Pinpoint the cell where the given text exists, returning its (X, Y) midpoint coordinate. 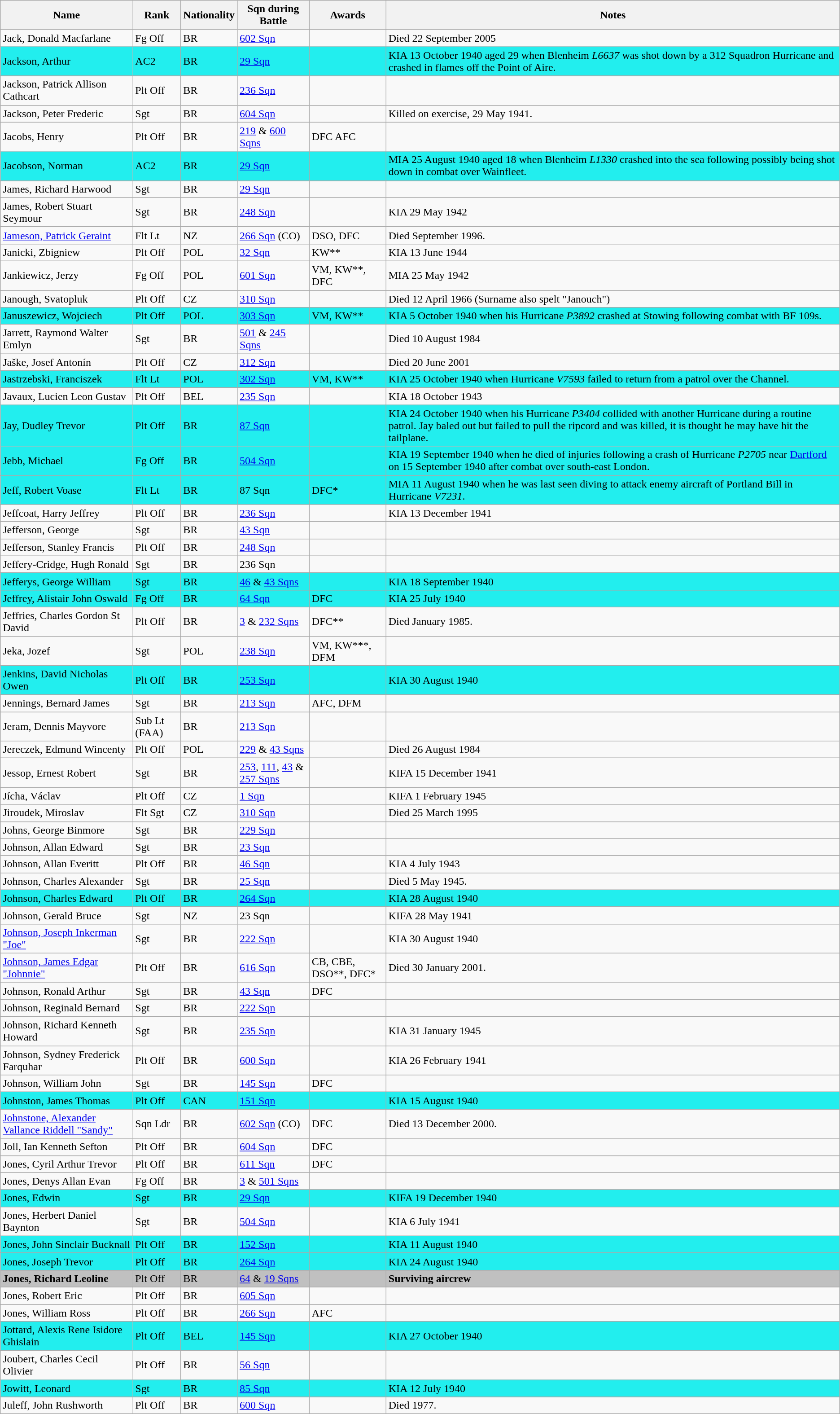
CB, CBE, DSO**, DFC* (347, 968)
253, 111, 43 & 257 Sqns (274, 773)
MIA 11 August 1940 when he was last seen diving to attack enemy aircraft of Portland Bill in Hurricane V7231. (613, 490)
KIA 4 July 1943 (613, 864)
Jefferson, George (66, 530)
KIA 6 July 1941 (613, 1221)
Jay, Dudley Trevor (66, 426)
611 Sqn (274, 1164)
Javaux, Lucien Leon Gustav (66, 396)
Nationality (209, 15)
Jaške, Josef Antonín (66, 362)
Jereczek, Edmund Wincenty (66, 750)
303 Sqn (274, 316)
Rank (157, 15)
Johns, George Binmore (66, 830)
Sqn during Battle (274, 15)
3 & 232 Sqns (274, 621)
Jacobs, Henry (66, 136)
229 & 43 Sqns (274, 750)
Johnson, Reginald Bernard (66, 1008)
DFC AFC (347, 136)
Johnson, Joseph Inkerman "Joe" (66, 938)
MIA 25 August 1940 aged 18 when Blenheim L1330 crashed into the sea following possibly being shot down in combat over Wainfleet. (613, 166)
Notes (613, 15)
Jowitt, Leonard (66, 1388)
Sub Lt (FAA) (157, 726)
Jiroudek, Miroslav (66, 813)
46 & 43 Sqns (274, 581)
219 & 600 Sqns (274, 136)
KIA 24 August 1940 (613, 1261)
KIA 29 May 1942 (613, 212)
Died 10 August 1984 (613, 339)
Died 12 April 1966 (Surname also spelt "Janouch") (613, 299)
KIA 25 October 1940 when Hurricane V7593 failed to return from a patrol over the Channel. (613, 379)
KIA 25 July 1940 (613, 598)
302 Sqn (274, 379)
Jackson, Peter Frederic (66, 114)
Johnson, Richard Kenneth Howard (66, 1032)
Jeffcoat, Harry Jeffrey (66, 513)
152 Sqn (274, 1244)
605 Sqn (274, 1295)
KIA 26 February 1941 (613, 1060)
Johnson, James Edgar "Johnnie" (66, 968)
Jeffries, Charles Gordon St David (66, 621)
KIFA 28 May 1941 (613, 915)
Jack, Donald Macfarlane (66, 38)
DSO, DFC (347, 235)
KIA 27 October 1940 (613, 1336)
Jackson, Arthur (66, 61)
Jebb, Michael (66, 461)
Johnson, Gerald Bruce (66, 915)
Awards (347, 15)
Johnson, Charles Edward (66, 898)
Johnson, Ronald Arthur (66, 991)
Died January 1985. (613, 621)
151 Sqn (274, 1101)
DFC* (347, 490)
Januszewicz, Wojciech (66, 316)
Killed on exercise, 29 May 1941. (613, 114)
Jameson, Patrick Geraint (66, 235)
KIA 15 August 1940 (613, 1101)
Johnson, William John (66, 1084)
Jeff, Robert Voase (66, 490)
Died 26 August 1984 (613, 750)
602 Sqn (274, 38)
Died 20 June 2001 (613, 362)
KIA 18 October 1943 (613, 396)
Joll, Ian Kenneth Sefton (66, 1147)
Jones, William Ross (66, 1313)
Jones, Cyril Arthur Trevor (66, 1164)
25 Sqn (274, 881)
Jones, John Sinclair Bucknall (66, 1244)
Johnson, Allan Everitt (66, 864)
Jones, Herbert Daniel Baynton (66, 1221)
616 Sqn (274, 968)
KIA 28 August 1940 (613, 898)
AFC (347, 1313)
James, Robert Stuart Seymour (66, 212)
85 Sqn (274, 1388)
Died 5 May 1945. (613, 881)
KIA 13 December 1941 (613, 513)
64 Sqn (274, 598)
KIA 12 July 1940 (613, 1388)
Jankiewicz, Jerzy (66, 276)
Sqn Ldr (157, 1124)
Jackson, Patrick Allison Cathcart (66, 91)
Johnson, Allan Edward (66, 847)
Jeffery-Cridge, Hugh Ronald (66, 564)
Jefferson, Stanley Francis (66, 547)
Juleff, John Rushworth (66, 1405)
CAN (209, 1101)
56 Sqn (274, 1366)
Jones, Richard Leoline (66, 1278)
Johnston, James Thomas (66, 1101)
Died 1977. (613, 1405)
KW** (347, 252)
1 Sqn (274, 796)
Died 22 September 2005 (613, 38)
229 Sqn (274, 830)
VM, KW**, DFC (347, 276)
32 Sqn (274, 252)
Jenkins, David Nicholas Owen (66, 681)
601 Sqn (274, 276)
602 Sqn (CO) (274, 1124)
253 Sqn (274, 681)
Jeffrey, Alistair John Oswald (66, 598)
Name (66, 15)
64 & 19 Sqns (274, 1278)
Janicki, Zbigniew (66, 252)
Jastrzebski, Franciszek (66, 379)
Jefferys, George William (66, 581)
Johnson, Charles Alexander (66, 881)
Jottard, Alexis Rene Isidore Ghislain (66, 1336)
James, Richard Harwood (66, 189)
Died 30 January 2001. (613, 968)
Jarrett, Raymond Walter Emlyn (66, 339)
Joubert, Charles Cecil Olivier (66, 1366)
Janough, Svatopluk (66, 299)
501 & 245 Sqns (274, 339)
238 Sqn (274, 651)
Jones, Edwin (66, 1198)
KIA 13 June 1944 (613, 252)
KIA 13 October 1940 aged 29 when Blenheim L6637 was shot down by a 312 Squadron Hurricane and crashed in flames off the Point of Aire. (613, 61)
MIA 25 May 1942 (613, 276)
46 Sqn (274, 864)
KIFA 1 February 1945 (613, 796)
KIA 31 January 1945 (613, 1032)
Jones, Robert Eric (66, 1295)
266 Sqn (274, 1313)
Johnstone, Alexander Vallance Riddell "Sandy" (66, 1124)
Johnson, Sydney Frederick Farquhar (66, 1060)
Jícha, Václav (66, 796)
Jones, Joseph Trevor (66, 1261)
Jeram, Dennis Mayvore (66, 726)
AFC, DFM (347, 703)
Died 13 December 2000. (613, 1124)
KIFA 15 December 1941 (613, 773)
Flt Sgt (157, 813)
Died 25 March 1995 (613, 813)
266 Sqn (CO) (274, 235)
Died September 1996. (613, 235)
KIA 18 September 1940 (613, 581)
Jones, Denys Allan Evan (66, 1181)
Jessop, Ernest Robert (66, 773)
312 Sqn (274, 362)
Jacobson, Norman (66, 166)
Jeka, Jozef (66, 651)
3 & 501 Sqns (274, 1181)
KIFA 19 December 1940 (613, 1198)
KIA 5 October 1940 when his Hurricane P3892 crashed at Stowing following combat with BF 109s. (613, 316)
DFC** (347, 621)
KIA 11 August 1940 (613, 1244)
Jennings, Bernard James (66, 703)
VM, KW***, DFM (347, 651)
Surviving aircrew (613, 1278)
